Output the (x, y) coordinate of the center of the cell containing the given text.  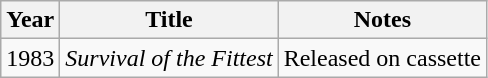
Notes (382, 20)
1983 (30, 58)
Year (30, 20)
Survival of the Fittest (169, 58)
Released on cassette (382, 58)
Title (169, 20)
